For the text-containing cell, return its midpoint in (X, Y) coordinate format. 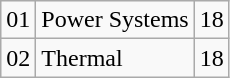
Power Systems (115, 20)
01 (18, 20)
02 (18, 58)
Thermal (115, 58)
